For the text-containing cell, return its midpoint in (X, Y) coordinate format. 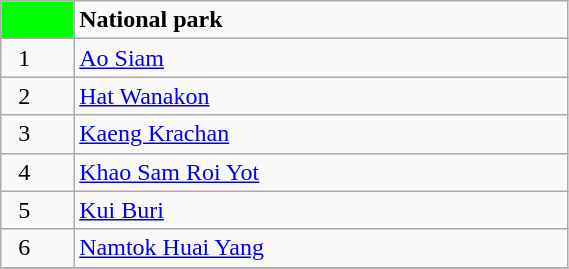
3 (38, 134)
Hat Wanakon (321, 96)
4 (38, 172)
Khao Sam Roi Yot (321, 172)
2 (38, 96)
Namtok Huai Yang (321, 248)
Kui Buri (321, 210)
5 (38, 210)
National park (321, 20)
6 (38, 248)
Kaeng Krachan (321, 134)
1 (38, 58)
Ao Siam (321, 58)
